For the text-containing cell, return its midpoint in [X, Y] coordinate format. 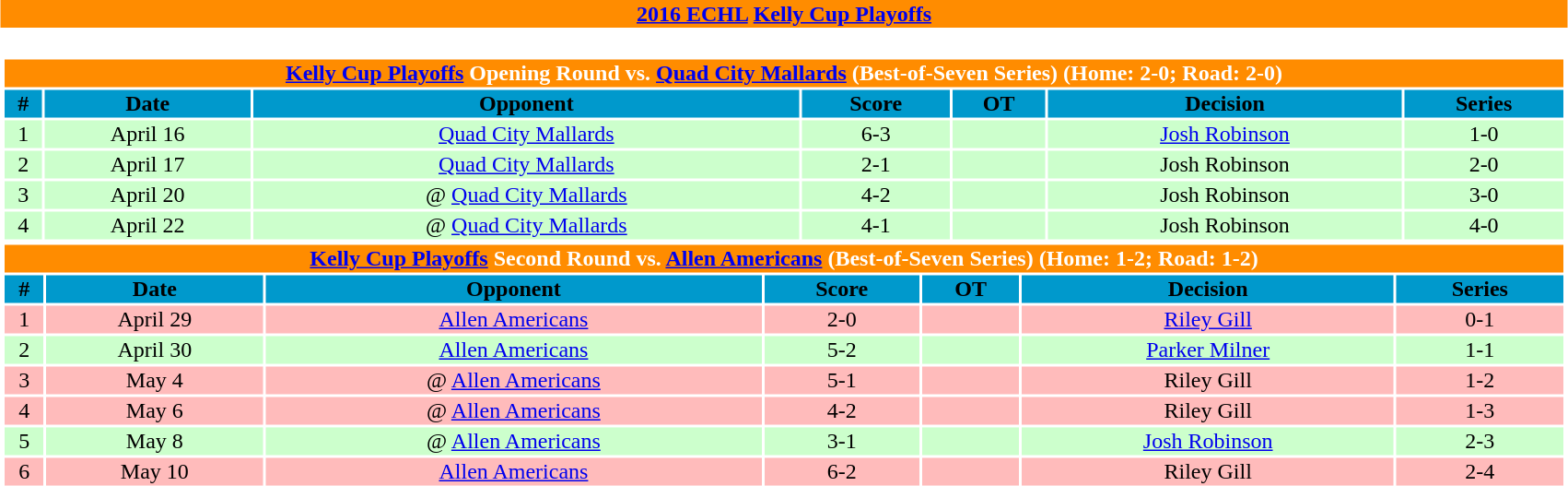
Kelly Cup Playoffs Second Round vs. Allen Americans (Best-of-Seven Series) (Home: 1-2; Road: 1-2) [783, 259]
1-3 [1480, 410]
May 6 [155, 410]
2016 ECHL Kelly Cup Playoffs [784, 14]
April 22 [147, 226]
Parker Milner [1207, 350]
Kelly Cup Playoffs Opening Round vs. Quad City Mallards (Best-of-Seven Series) (Home: 2-0; Road: 2-0) [783, 73]
5 [24, 442]
3-1 [842, 442]
1-1 [1480, 350]
2-4 [1480, 471]
April 16 [147, 134]
April 17 [147, 165]
1-0 [1484, 134]
April 30 [155, 350]
April 29 [155, 320]
May 8 [155, 442]
April 20 [147, 195]
3-0 [1484, 195]
May 4 [155, 381]
6-3 [876, 134]
6 [24, 471]
May 10 [155, 471]
2-3 [1480, 442]
4-1 [876, 226]
5-1 [842, 381]
6-2 [842, 471]
0-1 [1480, 320]
2-1 [876, 165]
1-2 [1480, 381]
4-0 [1484, 226]
5-2 [842, 350]
